Search for the cell housing the specified text and yield its [x, y] center coordinate. 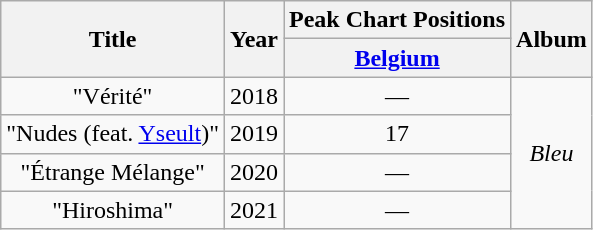
"Hiroshima" [113, 210]
Bleu [552, 153]
Peak Chart Positions [398, 20]
"Étrange Mélange" [113, 172]
Belgium [398, 58]
Album [552, 39]
Title [113, 39]
2018 [254, 96]
2020 [254, 172]
Year [254, 39]
"Vérité" [113, 96]
"Nudes (feat. Yseult)" [113, 134]
2019 [254, 134]
17 [398, 134]
2021 [254, 210]
